Detect which cell encompasses the target text, then output its [x, y] center coordinate. 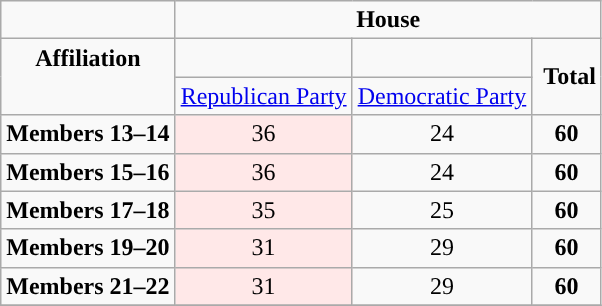
Democratic Party [442, 96]
Members 17–18 [88, 210]
Republican Party [264, 96]
25 [442, 210]
Members 19–20 [88, 248]
Members 15–16 [88, 172]
Members 13–14 [88, 134]
Members 21–22 [88, 286]
35 [264, 210]
House [388, 20]
Total [567, 77]
Affiliation [88, 77]
